Scan for the cell matching the given text and deliver its [X, Y] coordinate at center. 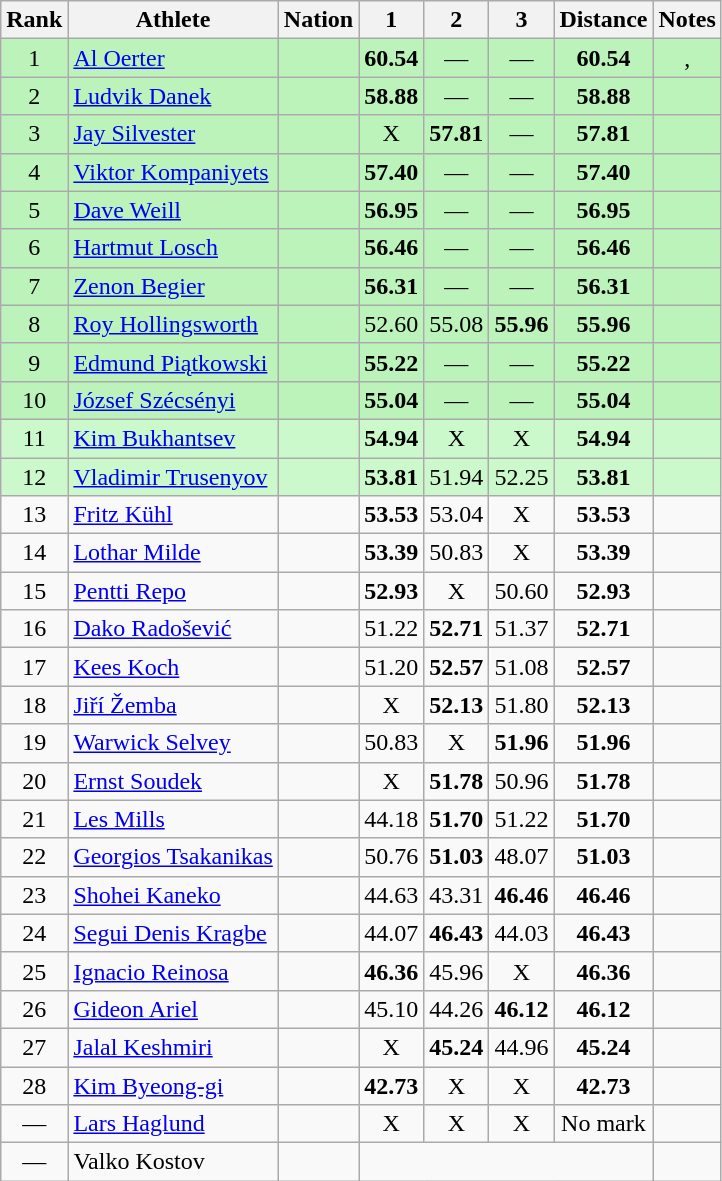
52.60 [392, 324]
53.04 [456, 515]
4 [34, 172]
23 [34, 895]
43.31 [456, 895]
28 [34, 1085]
44.96 [522, 1047]
Georgios Tsakanikas [173, 857]
Lothar Milde [173, 553]
10 [34, 400]
27 [34, 1047]
Dako Radošević [173, 629]
Al Oerter [173, 58]
45.10 [392, 1009]
26 [34, 1009]
17 [34, 667]
Lars Haglund [173, 1124]
44.18 [392, 819]
24 [34, 933]
Athlete [173, 20]
8 [34, 324]
Vladimir Trusenyov [173, 477]
50.96 [522, 781]
Dave Weill [173, 210]
Fritz Kühl [173, 515]
5 [34, 210]
Ignacio Reinosa [173, 971]
Ernst Soudek [173, 781]
Les Mills [173, 819]
Shohei Kaneko [173, 895]
44.07 [392, 933]
Ludvik Danek [173, 96]
14 [34, 553]
18 [34, 705]
Gideon Ariel [173, 1009]
Kees Koch [173, 667]
Kim Bukhantsev [173, 438]
16 [34, 629]
Hartmut Losch [173, 248]
11 [34, 438]
József Szécsényi [173, 400]
Jay Silvester [173, 134]
Edmund Piątkowski [173, 362]
44.63 [392, 895]
Pentti Repo [173, 591]
Roy Hollingsworth [173, 324]
7 [34, 286]
9 [34, 362]
12 [34, 477]
Nation [318, 20]
51.08 [522, 667]
50.60 [522, 591]
21 [34, 819]
No mark [604, 1124]
51.20 [392, 667]
48.07 [522, 857]
51.94 [456, 477]
, [687, 58]
Viktor Kompaniyets [173, 172]
19 [34, 743]
Valko Kostov [173, 1162]
Notes [687, 20]
51.37 [522, 629]
20 [34, 781]
15 [34, 591]
52.25 [522, 477]
Distance [604, 20]
51.80 [522, 705]
44.03 [522, 933]
Segui Denis Kragbe [173, 933]
22 [34, 857]
Zenon Begier [173, 286]
Kim Byeong-gi [173, 1085]
6 [34, 248]
45.96 [456, 971]
25 [34, 971]
Jiří Žemba [173, 705]
50.76 [392, 857]
Jalal Keshmiri [173, 1047]
13 [34, 515]
Rank [34, 20]
55.08 [456, 324]
44.26 [456, 1009]
Warwick Selvey [173, 743]
